For the text-containing cell, return its midpoint in (x, y) coordinate format. 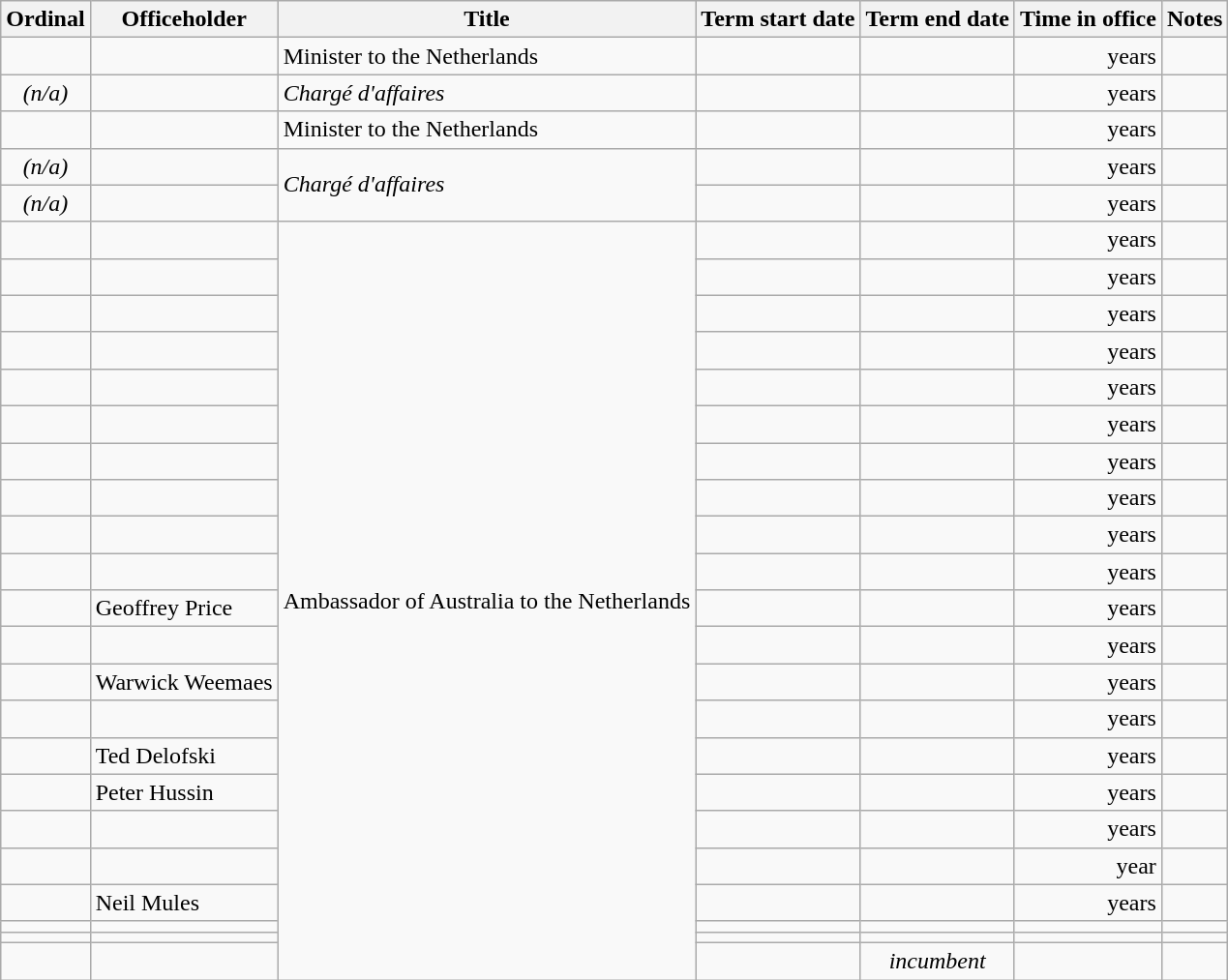
Officeholder (184, 19)
Time in office (1088, 19)
year (1088, 866)
Neil Mules (184, 903)
Peter Hussin (184, 792)
Term start date (778, 19)
Ted Delofski (184, 756)
Warwick Weemaes (184, 682)
incumbent (938, 961)
Notes (1194, 19)
Title (487, 19)
Ordinal (45, 19)
Geoffrey Price (184, 609)
Ambassador of Australia to the Netherlands (487, 600)
Term end date (938, 19)
